Identify which cell holds the provided text, then report its (x, y) central coordinate. 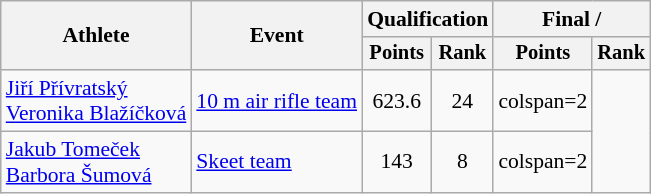
10 m air rifle team (276, 100)
Event (276, 36)
Qualification (428, 19)
Jakub TomečekBarbora Šumová (96, 162)
623.6 (396, 100)
Athlete (96, 36)
8 (462, 162)
24 (462, 100)
Final / (572, 19)
Jiří PřívratskýVeronika Blažíčková (96, 100)
Skeet team (276, 162)
143 (396, 162)
